For the text-containing cell, return its midpoint in (x, y) coordinate format. 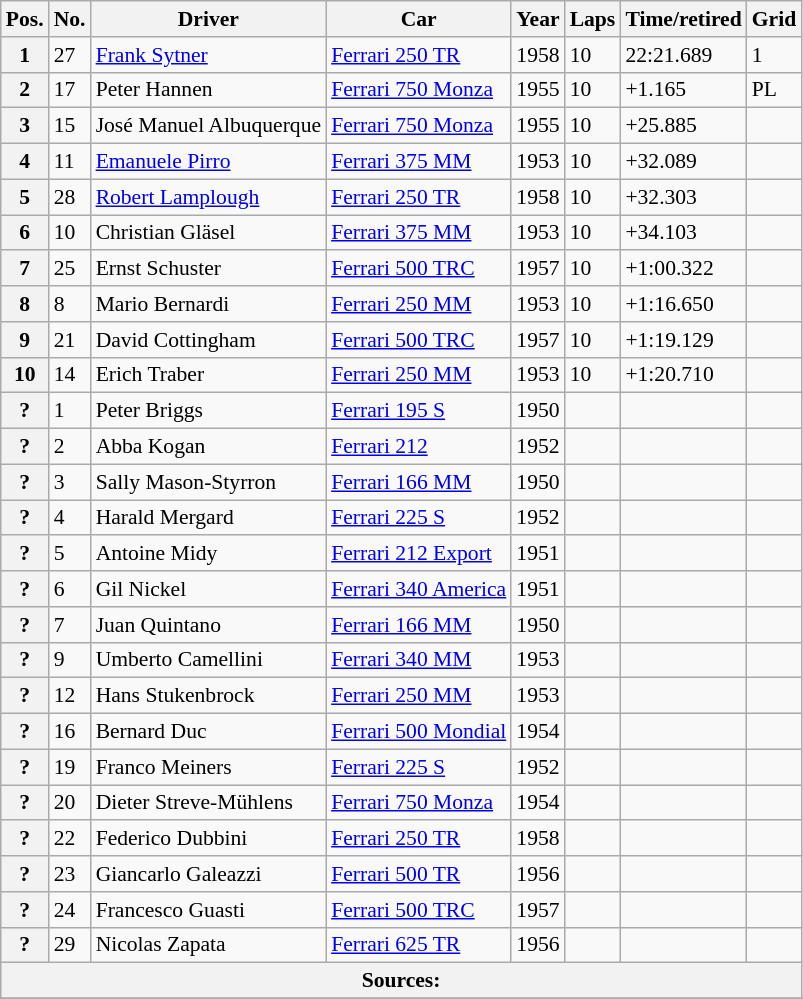
Gil Nickel (209, 589)
22 (70, 839)
23 (70, 874)
Peter Briggs (209, 411)
Laps (593, 19)
24 (70, 910)
Dieter Streve-Mühlens (209, 803)
11 (70, 162)
Ernst Schuster (209, 269)
Robert Lamplough (209, 197)
28 (70, 197)
Ferrari 212 (418, 447)
Erich Traber (209, 375)
Ferrari 500 TR (418, 874)
+25.885 (683, 126)
+1:00.322 (683, 269)
17 (70, 90)
Car (418, 19)
+32.303 (683, 197)
Pos. (25, 19)
Juan Quintano (209, 625)
+32.089 (683, 162)
Bernard Duc (209, 732)
Year (538, 19)
No. (70, 19)
Hans Stukenbrock (209, 696)
16 (70, 732)
19 (70, 767)
25 (70, 269)
+1:16.650 (683, 304)
José Manuel Albuquerque (209, 126)
Frank Sytner (209, 55)
Ferrari 500 Mondial (418, 732)
Ferrari 625 TR (418, 945)
12 (70, 696)
Emanuele Pirro (209, 162)
PL (774, 90)
Mario Bernardi (209, 304)
Francesco Guasti (209, 910)
Franco Meiners (209, 767)
29 (70, 945)
Christian Gläsel (209, 233)
Nicolas Zapata (209, 945)
14 (70, 375)
20 (70, 803)
Harald Mergard (209, 518)
Ferrari 195 S (418, 411)
Peter Hannen (209, 90)
Federico Dubbini (209, 839)
27 (70, 55)
+1:19.129 (683, 340)
Umberto Camellini (209, 660)
+34.103 (683, 233)
Abba Kogan (209, 447)
Grid (774, 19)
+1:20.710 (683, 375)
Driver (209, 19)
15 (70, 126)
Giancarlo Galeazzi (209, 874)
+1.165 (683, 90)
Sally Mason-Styrron (209, 482)
21 (70, 340)
22:21.689 (683, 55)
David Cottingham (209, 340)
Ferrari 340 MM (418, 660)
Ferrari 212 Export (418, 554)
Ferrari 340 America (418, 589)
Time/retired (683, 19)
Sources: (402, 981)
Antoine Midy (209, 554)
